Capture the cell that displays the provided text and extract its (X, Y) central coordinate. 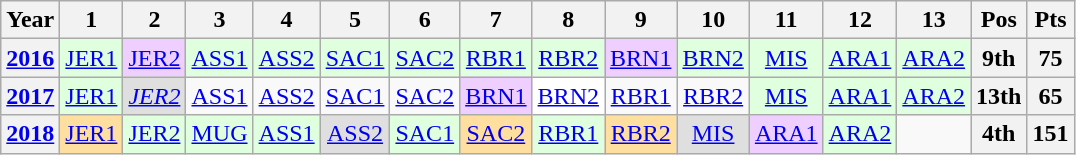
2017 (30, 96)
1 (92, 20)
4th (999, 134)
13 (934, 20)
2018 (30, 134)
7 (496, 20)
65 (1050, 96)
75 (1050, 58)
9 (640, 20)
6 (425, 20)
10 (713, 20)
13th (999, 96)
9th (999, 58)
4 (286, 20)
3 (220, 20)
MUG (220, 134)
8 (568, 20)
Pts (1050, 20)
Year (30, 20)
2 (154, 20)
2016 (30, 58)
151 (1050, 134)
12 (860, 20)
11 (786, 20)
5 (355, 20)
Pos (999, 20)
